Find where the given text appears and provide that cell's center as [X, Y] coordinate. 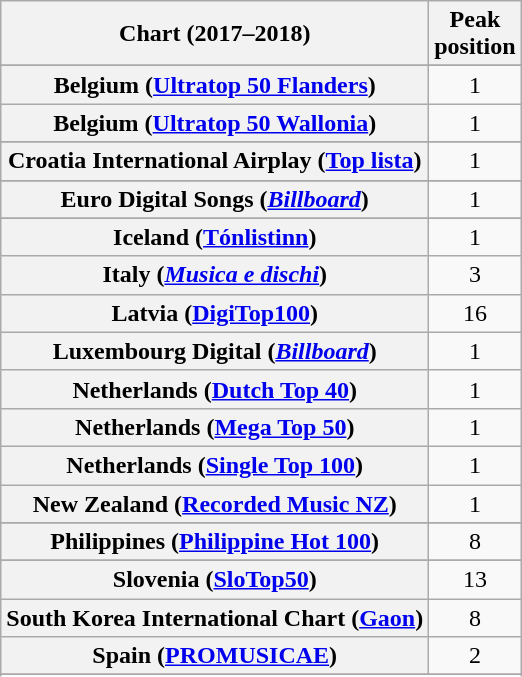
Belgium (Ultratop 50 Flanders) [215, 85]
Italy (Musica e dischi) [215, 275]
3 [475, 275]
New Zealand (Recorded Music NZ) [215, 503]
16 [475, 313]
Luxembourg Digital (Billboard) [215, 351]
Euro Digital Songs (Billboard) [215, 199]
Slovenia (SloTop50) [215, 580]
Belgium (Ultratop 50 Wallonia) [215, 123]
Netherlands (Single Top 100) [215, 465]
13 [475, 580]
Spain (PROMUSICAE) [215, 656]
Croatia International Airplay (Top lista) [215, 161]
Chart (2017–2018) [215, 34]
Latvia (DigiTop100) [215, 313]
Netherlands (Dutch Top 40) [215, 389]
Peakposition [475, 34]
Netherlands (Mega Top 50) [215, 427]
South Korea International Chart (Gaon) [215, 618]
Iceland (Tónlistinn) [215, 237]
Philippines (Philippine Hot 100) [215, 542]
2 [475, 656]
